From the cell containing the given text, extract its center point as [X, Y] coordinate. 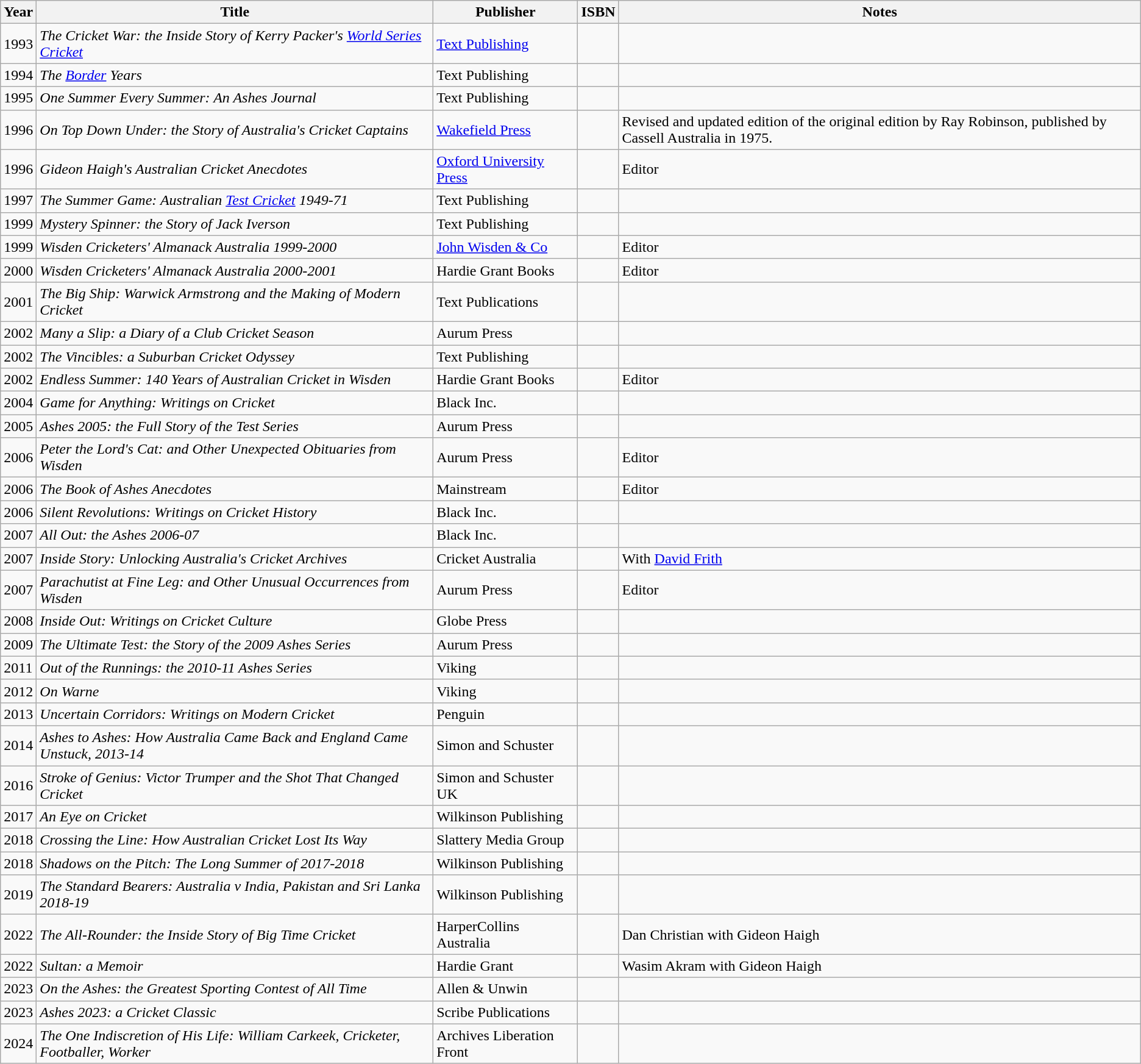
Scribe Publications [506, 1012]
The Ultimate Test: the Story of the 2009 Ashes Series [235, 644]
Many a Slip: a Diary of a Club Cricket Season [235, 333]
Wakefield Press [506, 129]
One Summer Every Summer: An Ashes Journal [235, 98]
Wisden Cricketers' Almanack Australia 2000-2001 [235, 270]
Crossing the Line: How Australian Cricket Lost Its Way [235, 840]
1993 [18, 44]
Wasim Akram with Gideon Haigh [880, 966]
Mystery Spinner: the Story of Jack Iverson [235, 224]
Inside Story: Unlocking Australia's Cricket Archives [235, 559]
An Eye on Cricket [235, 817]
2011 [18, 668]
Globe Press [506, 621]
Dan Christian with Gideon Haigh [880, 934]
On Warne [235, 691]
Shadows on the Pitch: The Long Summer of 2017-2018 [235, 863]
Endless Summer: 140 Years of Australian Cricket in Wisden [235, 380]
Text Publications [506, 301]
Uncertain Corridors: Writings on Modern Cricket [235, 714]
Simon and Schuster [506, 745]
Parachutist at Fine Leg: and Other Unusual Occurrences from Wisden [235, 590]
2004 [18, 403]
Publisher [506, 12]
All Out: the Ashes 2006-07 [235, 535]
Ashes 2023: a Cricket Classic [235, 1012]
2014 [18, 745]
HarperCollins Australia [506, 934]
Game for Anything: Writings on Cricket [235, 403]
The Cricket War: the Inside Story of Kerry Packer's World Series Cricket [235, 44]
2009 [18, 644]
2016 [18, 785]
Simon and Schuster UK [506, 785]
Revised and updated edition of the original edition by Ray Robinson, published by Cassell Australia in 1975. [880, 129]
Allen & Unwin [506, 989]
The Big Ship: Warwick Armstrong and the Making of Modern Cricket [235, 301]
The Summer Game: Australian Test Cricket 1949-71 [235, 201]
Sultan: a Memoir [235, 966]
2019 [18, 895]
Hardie Grant [506, 966]
Slattery Media Group [506, 840]
The Standard Bearers: Australia v India, Pakistan and Sri Lanka 2018-19 [235, 895]
Out of the Runnings: the 2010-11 Ashes Series [235, 668]
Stroke of Genius: Victor Trumper and the Shot That Changed Cricket [235, 785]
2024 [18, 1044]
2012 [18, 691]
Ashes 2005: the Full Story of the Test Series [235, 426]
John Wisden & Co [506, 247]
2008 [18, 621]
Gideon Haigh's Australian Cricket Anecdotes [235, 170]
Cricket Australia [506, 559]
Notes [880, 12]
Inside Out: Writings on Cricket Culture [235, 621]
Penguin [506, 714]
Wisden Cricketers' Almanack Australia 1999-2000 [235, 247]
With David Frith [880, 559]
Archives Liberation Front [506, 1044]
2017 [18, 817]
On the Ashes: the Greatest Sporting Contest of All Time [235, 989]
2005 [18, 426]
The Vincibles: a Suburban Cricket Odyssey [235, 357]
2013 [18, 714]
Title [235, 12]
ISBN [599, 12]
The Border Years [235, 75]
Mainstream [506, 489]
2000 [18, 270]
Ashes to Ashes: How Australia Came Back and England Came Unstuck, 2013-14 [235, 745]
Year [18, 12]
1995 [18, 98]
2001 [18, 301]
The All-Rounder: the Inside Story of Big Time Cricket [235, 934]
1997 [18, 201]
Peter the Lord's Cat: and Other Unexpected Obituaries from Wisden [235, 457]
1994 [18, 75]
The Book of Ashes Anecdotes [235, 489]
Oxford University Press [506, 170]
On Top Down Under: the Story of Australia's Cricket Captains [235, 129]
The One Indiscretion of His Life: William Carkeek, Cricketer, Footballer, Worker [235, 1044]
Silent Revolutions: Writings on Cricket History [235, 512]
